Scan for the cell matching the given text and deliver its [x, y] coordinate at center. 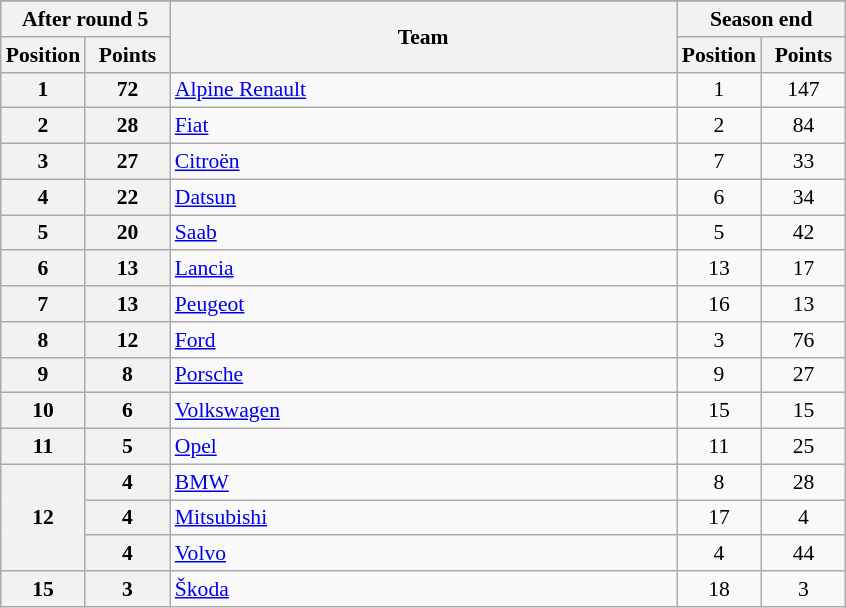
16 [719, 304]
22 [127, 197]
18 [719, 589]
After round 5 [86, 19]
Peugeot [424, 304]
Volvo [424, 554]
Škoda [424, 589]
Team [424, 36]
44 [803, 554]
84 [803, 126]
147 [803, 90]
76 [803, 340]
Ford [424, 340]
20 [127, 233]
Mitsubishi [424, 518]
42 [803, 233]
Lancia [424, 269]
BMW [424, 482]
33 [803, 162]
Citroën [424, 162]
Opel [424, 447]
Datsun [424, 197]
72 [127, 90]
Volkswagen [424, 411]
Season end [762, 19]
34 [803, 197]
25 [803, 447]
Porsche [424, 375]
10 [43, 411]
Saab [424, 233]
Alpine Renault [424, 90]
Fiat [424, 126]
